Extract the [X, Y] coordinate from the center of the cell holding the provided text.  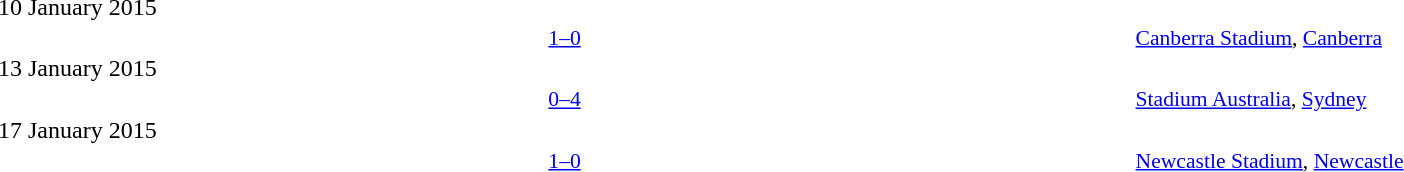
1–0 [564, 38]
0–4 [564, 99]
